Pinpoint the cell where the given text exists, returning its (X, Y) midpoint coordinate. 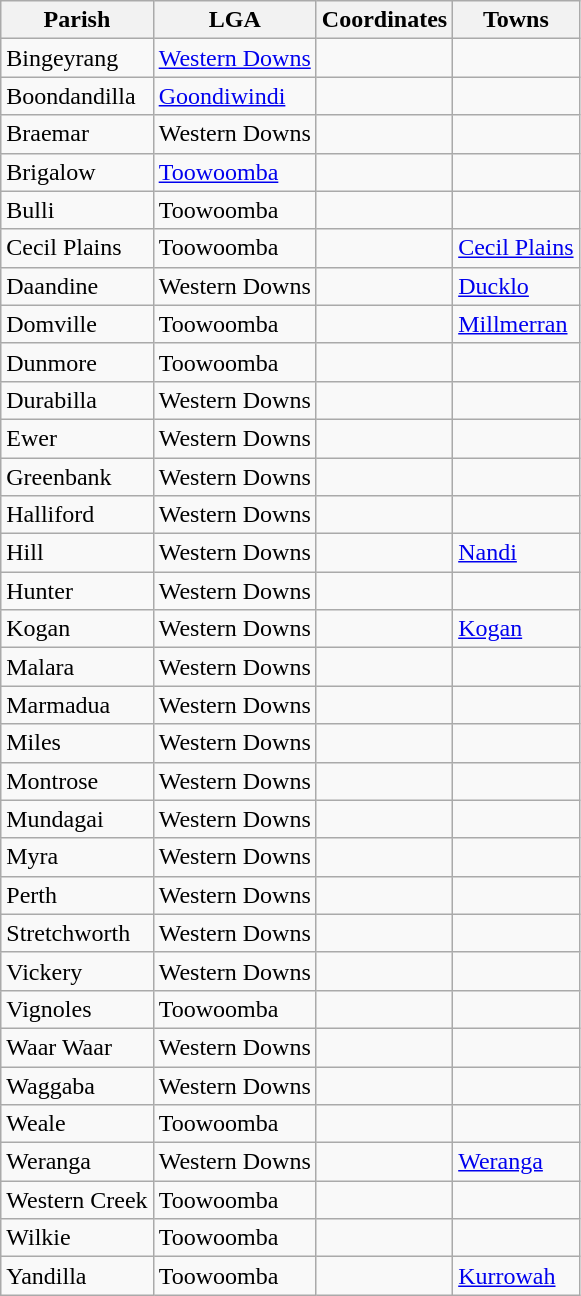
Ducklo (516, 286)
Miles (77, 743)
Millmerran (516, 324)
Western Creek (77, 1200)
Coordinates (384, 20)
Hill (77, 553)
Perth (77, 895)
Greenbank (77, 477)
LGA (234, 20)
Marmadua (77, 705)
Weale (77, 1124)
Mundagai (77, 819)
Myra (77, 857)
Nandi (516, 553)
Halliford (77, 515)
Wilkie (77, 1238)
Durabilla (77, 400)
Kurrowah (516, 1276)
Montrose (77, 781)
Domville (77, 324)
Bingeyrang (77, 58)
Boondandilla (77, 96)
Parish (77, 20)
Yandilla (77, 1276)
Vickery (77, 971)
Waggaba (77, 1085)
Towns (516, 20)
Brigalow (77, 172)
Goondiwindi (234, 96)
Stretchworth (77, 933)
Vignoles (77, 1009)
Dunmore (77, 362)
Waar Waar (77, 1047)
Bulli (77, 210)
Ewer (77, 438)
Braemar (77, 134)
Malara (77, 667)
Daandine (77, 286)
Hunter (77, 591)
